Pinpoint the cell where the given text exists, returning its (X, Y) midpoint coordinate. 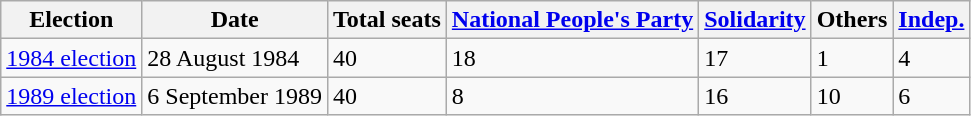
28 August 1984 (235, 58)
17 (755, 58)
16 (755, 96)
Solidarity (755, 20)
8 (572, 96)
1989 election (72, 96)
Date (235, 20)
6 (932, 96)
4 (932, 58)
6 September 1989 (235, 96)
Election (72, 20)
Others (852, 20)
Indep. (932, 20)
1984 election (72, 58)
Total seats (386, 20)
1 (852, 58)
18 (572, 58)
10 (852, 96)
National People's Party (572, 20)
